Find where the given text appears and provide that cell's center as [x, y] coordinate. 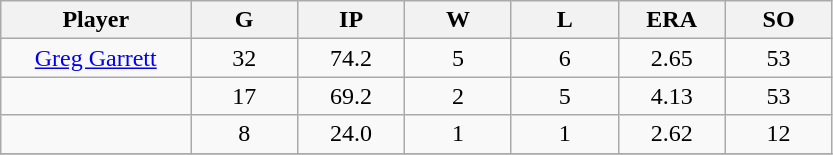
17 [244, 96]
74.2 [352, 58]
24.0 [352, 134]
2.62 [672, 134]
4.13 [672, 96]
8 [244, 134]
W [458, 20]
2.65 [672, 58]
L [564, 20]
IP [352, 20]
Player [96, 20]
2 [458, 96]
ERA [672, 20]
Greg Garrett [96, 58]
G [244, 20]
69.2 [352, 96]
SO [778, 20]
6 [564, 58]
32 [244, 58]
12 [778, 134]
